Return (x, y) of the center of cell containing provided text 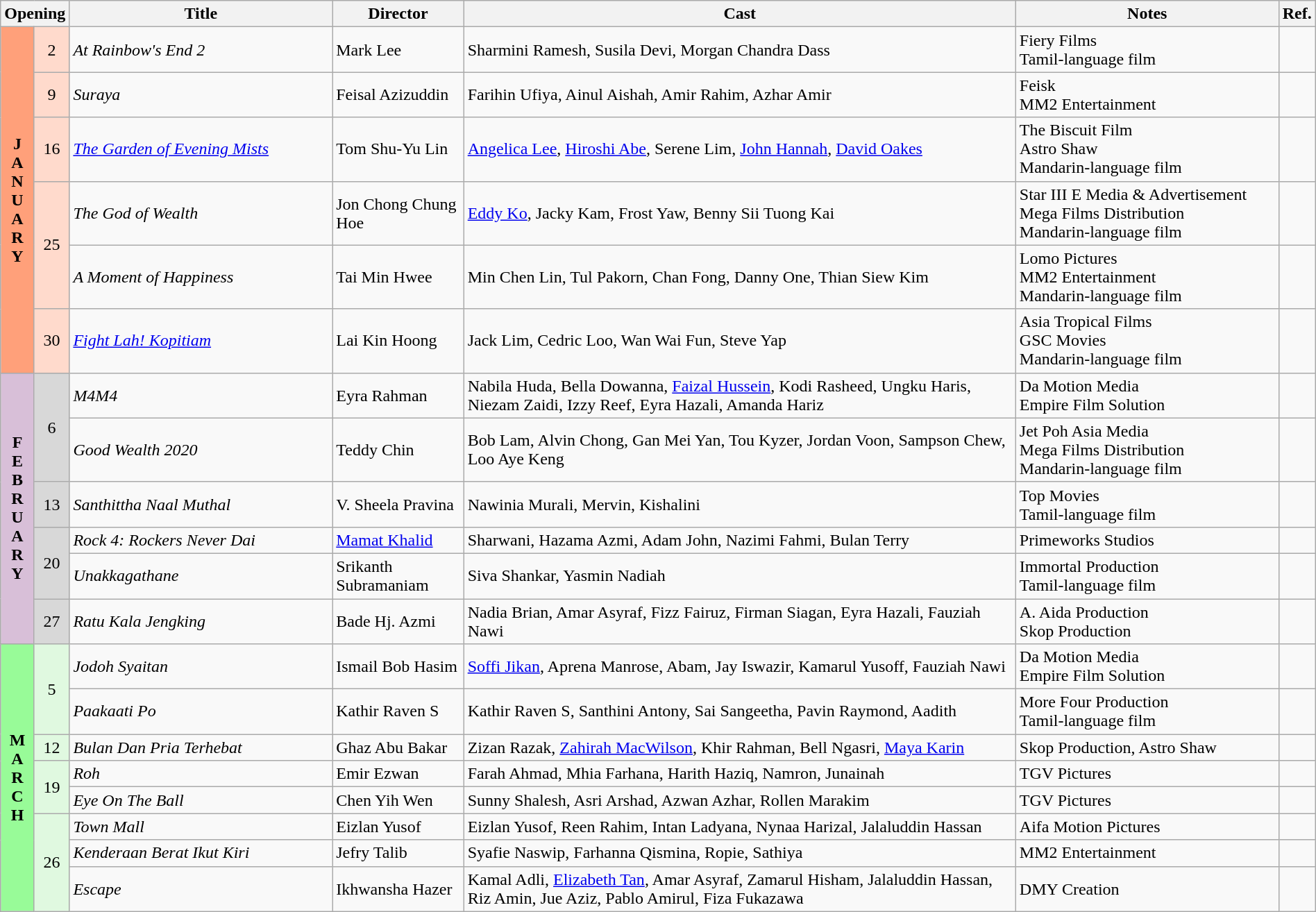
Good Wealth 2020 (201, 450)
Town Mall (201, 827)
Sunny Shalesh, Asri Arshad, Azwan Azhar, Rollen Marakim (740, 800)
Angelica Lee, Hiroshi Abe, Serene Lim, John Hannah, David Oakes (740, 149)
The Biscuit FilmAstro ShawMandarin-language film (1147, 149)
Teddy Chin (398, 450)
19 (51, 787)
Ikhwansha Hazer (398, 888)
The Garden of Evening Mists (201, 149)
Emir Ezwan (398, 774)
Mark Lee (398, 50)
Sharwani, Hazama Azmi, Adam John, Nazimi Fahmi, Bulan Terry (740, 540)
At Rainbow's End 2 (201, 50)
Nawinia Murali, Mervin, Kishalini (740, 504)
MARCH (18, 778)
A Moment of Happiness (201, 277)
M4M4 (201, 396)
V. Sheela Pravina (398, 504)
Star III E Media & AdvertisementMega Films DistributionMandarin-language film (1147, 213)
Chen Yih Wen (398, 800)
FEBRUARY (18, 508)
Soffi Jikan, Aprena Manrose, Abam, Jay Iswazir, Kamarul Yusoff, Fauziah Nawi (740, 666)
Ghaz Abu Bakar (398, 748)
Kathir Raven S, Santhini Antony, Sai Sangeetha, Pavin Raymond, Aadith (740, 712)
Escape (201, 888)
Santhittha Naal Muthal (201, 504)
DMY Creation (1147, 888)
Kamal Adli, Elizabeth Tan, Amar Asyraf, Zamarul Hisham, Jalaluddin Hassan, Riz Amin, Jue Aziz, Pablo Amirul, Fiza Fukazawa (740, 888)
25 (51, 245)
9 (51, 94)
Tai Min Hwee (398, 277)
Srikanth Subramaniam (398, 576)
Ref. (1297, 14)
Farihin Ufiya, Ainul Aishah, Amir Rahim, Azhar Amir (740, 94)
Bob Lam, Alvin Chong, Gan Mei Yan, Tou Kyzer, Jordan Voon, Sampson Chew, Loo Aye Keng (740, 450)
Ismail Bob Hasim (398, 666)
Jet Poh Asia MediaMega Films DistributionMandarin-language film (1147, 450)
Unakkagathane (201, 576)
Opening (35, 14)
Paakaati Po (201, 712)
Eye On The Ball (201, 800)
Min Chen Lin, Tul Pakorn, Chan Fong, Danny One, Thian Siew Kim (740, 277)
Eyra Rahman (398, 396)
Jefry Talib (398, 853)
Skop Production, Astro Shaw (1147, 748)
Director (398, 14)
Immortal ProductionTamil-language film (1147, 576)
Tom Shu-Yu Lin (398, 149)
Eddy Ko, Jacky Kam, Frost Yaw, Benny Sii Tuong Kai (740, 213)
JANUARY (18, 200)
Notes (1147, 14)
Top MoviesTamil-language film (1147, 504)
26 (51, 862)
Kenderaan Berat Ikut Kiri (201, 853)
Ratu Kala Jengking (201, 620)
Asia Tropical FilmsGSC MoviesMandarin-language film (1147, 341)
Roh (201, 774)
Farah Ahmad, Mhia Farhana, Harith Haziq, Namron, Junainah (740, 774)
Fiery FilmsTamil-language film (1147, 50)
Nadia Brian, Amar Asyraf, Fizz Fairuz, Firman Siagan, Eyra Hazali, Fauziah Nawi (740, 620)
13 (51, 504)
Suraya (201, 94)
Eizlan Yusof, Reen Rahim, Intan Ladyana, Nynaa Harizal, Jalaluddin Hassan (740, 827)
12 (51, 748)
Bade Hj. Azmi (398, 620)
More Four ProductionTamil-language film (1147, 712)
20 (51, 562)
Eizlan Yusof (398, 827)
Zizan Razak, Zahirah MacWilson, Khir Rahman, Bell Ngasri, Maya Karin (740, 748)
Lai Kin Hoong (398, 341)
30 (51, 341)
FeiskMM2 Entertainment (1147, 94)
Syafie Naswip, Farhanna Qismina, Ropie, Sathiya (740, 853)
Kathir Raven S (398, 712)
2 (51, 50)
Jodoh Syaitan (201, 666)
Cast (740, 14)
The God of Wealth (201, 213)
Siva Shankar, Yasmin Nadiah (740, 576)
Bulan Dan Pria Terhebat (201, 748)
Rock 4: Rockers Never Dai (201, 540)
Sharmini Ramesh, Susila Devi, Morgan Chandra Dass (740, 50)
Feisal Azizuddin (398, 94)
A. Aida ProductionSkop Production (1147, 620)
Jack Lim, Cedric Loo, Wan Wai Fun, Steve Yap (740, 341)
Lomo PicturesMM2 EntertainmentMandarin-language film (1147, 277)
Fight Lah! Kopitiam (201, 341)
MM2 Entertainment (1147, 853)
Primeworks Studios (1147, 540)
6 (51, 428)
Jon Chong Chung Hoe (398, 213)
Aifa Motion Pictures (1147, 827)
5 (51, 689)
16 (51, 149)
27 (51, 620)
Nabila Huda, Bella Dowanna, Faizal Hussein, Kodi Rasheed, Ungku Haris, Niezam Zaidi, Izzy Reef, Eyra Hazali, Amanda Hariz (740, 396)
Title (201, 14)
Mamat Khalid (398, 540)
